Scan for the cell matching the given text and deliver its [x, y] coordinate at center. 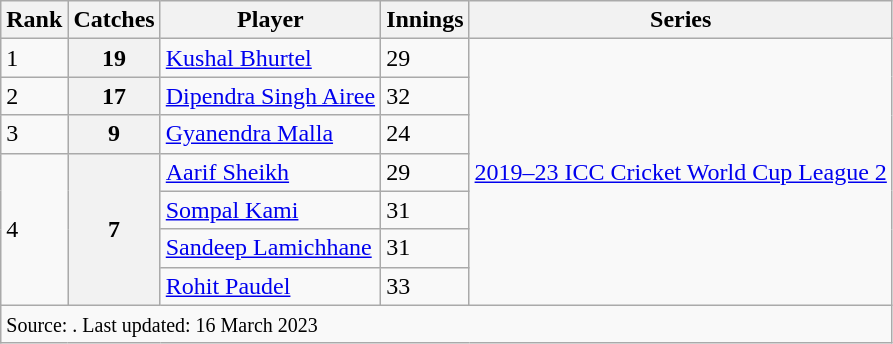
19 [114, 58]
24 [425, 134]
Innings [425, 20]
4 [34, 229]
3 [34, 134]
Dipendra Singh Airee [270, 96]
33 [425, 286]
2019–23 ICC Cricket World Cup League 2 [680, 172]
Sandeep Lamichhane [270, 248]
32 [425, 96]
1 [34, 58]
Source: . Last updated: 16 March 2023 [447, 324]
2 [34, 96]
Rohit Paudel [270, 286]
17 [114, 96]
Aarif Sheikh [270, 172]
Player [270, 20]
9 [114, 134]
Kushal Bhurtel [270, 58]
Rank [34, 20]
Catches [114, 20]
Sompal Kami [270, 210]
7 [114, 229]
Series [680, 20]
Gyanendra Malla [270, 134]
